Identify which cell holds the provided text, then report its (X, Y) central coordinate. 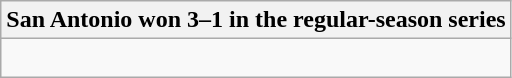
San Antonio won 3–1 in the regular-season series (256, 20)
